Find where the given text appears and provide that cell's center as (X, Y) coordinate. 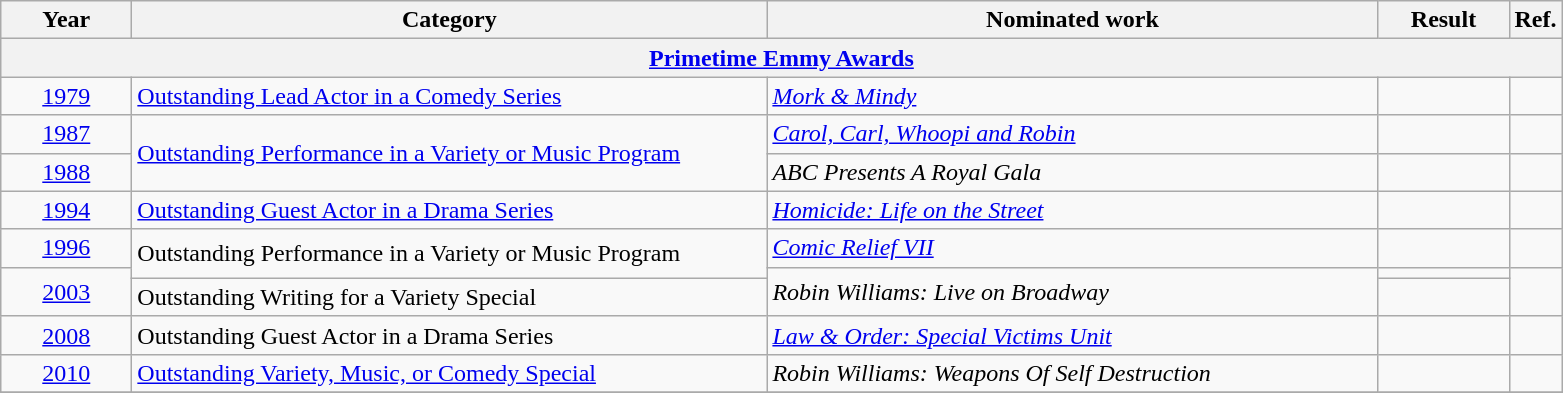
1996 (66, 248)
Homicide: Life on the Street (1072, 210)
Robin Williams: Weapons Of Self Destruction (1072, 373)
Outstanding Variety, Music, or Comedy Special (450, 373)
Year (66, 20)
2003 (66, 292)
Category (450, 20)
Result (1444, 20)
2010 (66, 373)
Law & Order: Special Victims Unit (1072, 335)
Ref. (1536, 20)
2008 (66, 335)
Primetime Emmy Awards (782, 58)
ABC Presents A Royal Gala (1072, 172)
1988 (66, 172)
Carol, Carl, Whoopi and Robin (1072, 134)
1979 (66, 96)
Nominated work (1072, 20)
1994 (66, 210)
Outstanding Lead Actor in a Comedy Series (450, 96)
Outstanding Writing for a Variety Special (450, 297)
Mork & Mindy (1072, 96)
Comic Relief VII (1072, 248)
Robin Williams: Live on Broadway (1072, 292)
1987 (66, 134)
